Search for the cell housing the specified text and yield its (x, y) center coordinate. 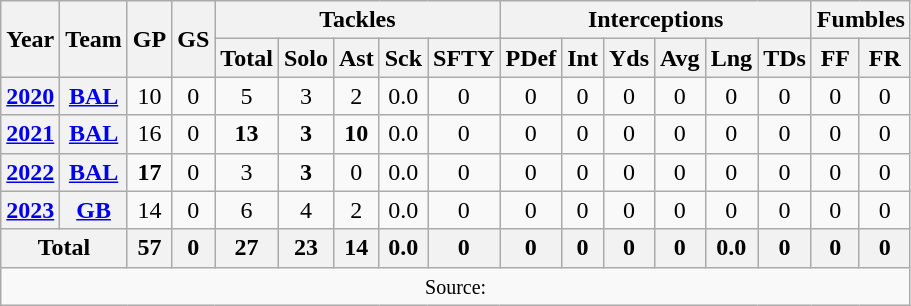
2020 (30, 96)
4 (306, 210)
Yds (628, 58)
2021 (30, 134)
27 (247, 248)
Sck (403, 58)
PDef (531, 58)
2023 (30, 210)
Interceptions (656, 20)
Avg (680, 58)
23 (306, 248)
GP (149, 39)
Year (30, 39)
FR (884, 58)
GS (194, 39)
Lng (731, 58)
13 (247, 134)
FF (835, 58)
Ast (356, 58)
GB (94, 210)
SFTY (464, 58)
6 (247, 210)
Team (94, 39)
TDs (785, 58)
Int (583, 58)
Fumbles (860, 20)
57 (149, 248)
17 (149, 172)
5 (247, 96)
Solo (306, 58)
2022 (30, 172)
Tackles (358, 20)
16 (149, 134)
Source: (456, 286)
